Provide the [x, y] coordinate of the cell's center where the given text is located.  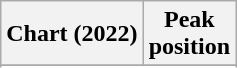
Chart (2022) [72, 34]
Peakposition [189, 34]
